Pinpoint the cell where the given text exists, returning its (x, y) midpoint coordinate. 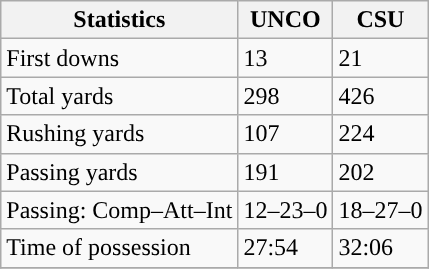
UNCO (286, 20)
Rushing yards (120, 134)
12–23–0 (286, 210)
13 (286, 58)
Total yards (120, 96)
224 (380, 134)
Time of possession (120, 248)
426 (380, 96)
27:54 (286, 248)
191 (286, 172)
18–27–0 (380, 210)
298 (286, 96)
107 (286, 134)
Passing yards (120, 172)
202 (380, 172)
First downs (120, 58)
Passing: Comp–Att–Int (120, 210)
32:06 (380, 248)
CSU (380, 20)
21 (380, 58)
Statistics (120, 20)
